Extract the (X, Y) coordinate from the center of the cell holding the provided text.  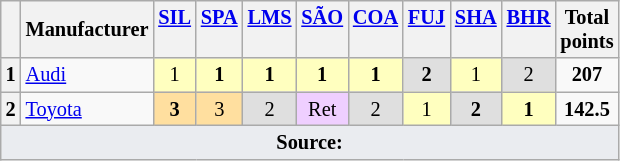
Manufacturer (88, 29)
Ret (322, 109)
Totalpoints (586, 29)
207 (586, 75)
COA (376, 29)
FUJ (426, 29)
Audi (88, 75)
142.5 (586, 109)
SIL (174, 29)
LMS (270, 29)
SÃO (322, 29)
SHA (476, 29)
BHR (529, 29)
SPA (220, 29)
Source: (310, 142)
Toyota (88, 109)
